Determine the [X, Y] coordinate at the center of the cell enclosing the given text.  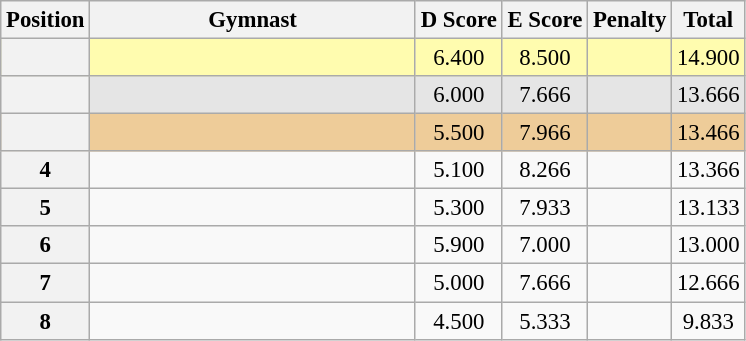
4 [46, 170]
8.266 [544, 170]
Total [708, 20]
13.466 [708, 133]
Gymnast [253, 20]
D Score [458, 20]
5.000 [458, 283]
14.900 [708, 58]
5 [46, 208]
5.100 [458, 170]
7 [46, 283]
Penalty [630, 20]
5.333 [544, 321]
13.133 [708, 208]
9.833 [708, 321]
13.000 [708, 245]
6 [46, 245]
8.500 [544, 58]
5.300 [458, 208]
5.900 [458, 245]
12.666 [708, 283]
13.366 [708, 170]
4.500 [458, 321]
6.400 [458, 58]
7.966 [544, 133]
5.500 [458, 133]
E Score [544, 20]
13.666 [708, 95]
Position [46, 20]
8 [46, 321]
7.933 [544, 208]
7.000 [544, 245]
6.000 [458, 95]
